Determine the (x, y) coordinate at the center of the cell enclosing the given text.  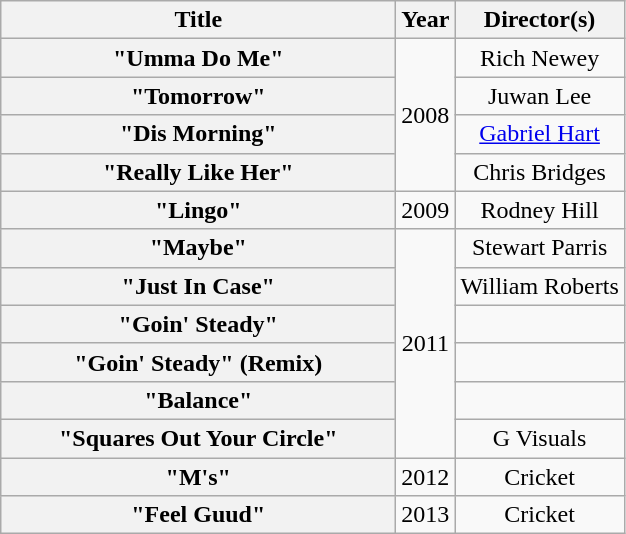
Director(s) (540, 20)
"Goin' Steady" (198, 324)
Title (198, 20)
Juwan Lee (540, 96)
"Really Like Her" (198, 172)
"Maybe" (198, 248)
"Balance" (198, 400)
2012 (426, 477)
2013 (426, 515)
"Squares Out Your Circle" (198, 438)
"Goin' Steady" (Remix) (198, 362)
Rich Newey (540, 58)
G Visuals (540, 438)
2009 (426, 210)
"Lingo" (198, 210)
Gabriel Hart (540, 134)
"M's" (198, 477)
Stewart Parris (540, 248)
"Dis Morning" (198, 134)
"Just In Case" (198, 286)
"Feel Guud" (198, 515)
Year (426, 20)
William Roberts (540, 286)
"Umma Do Me" (198, 58)
Chris Bridges (540, 172)
2008 (426, 115)
"Tomorrow" (198, 96)
2011 (426, 343)
Rodney Hill (540, 210)
